Identify which cell holds the provided text, then report its [x, y] central coordinate. 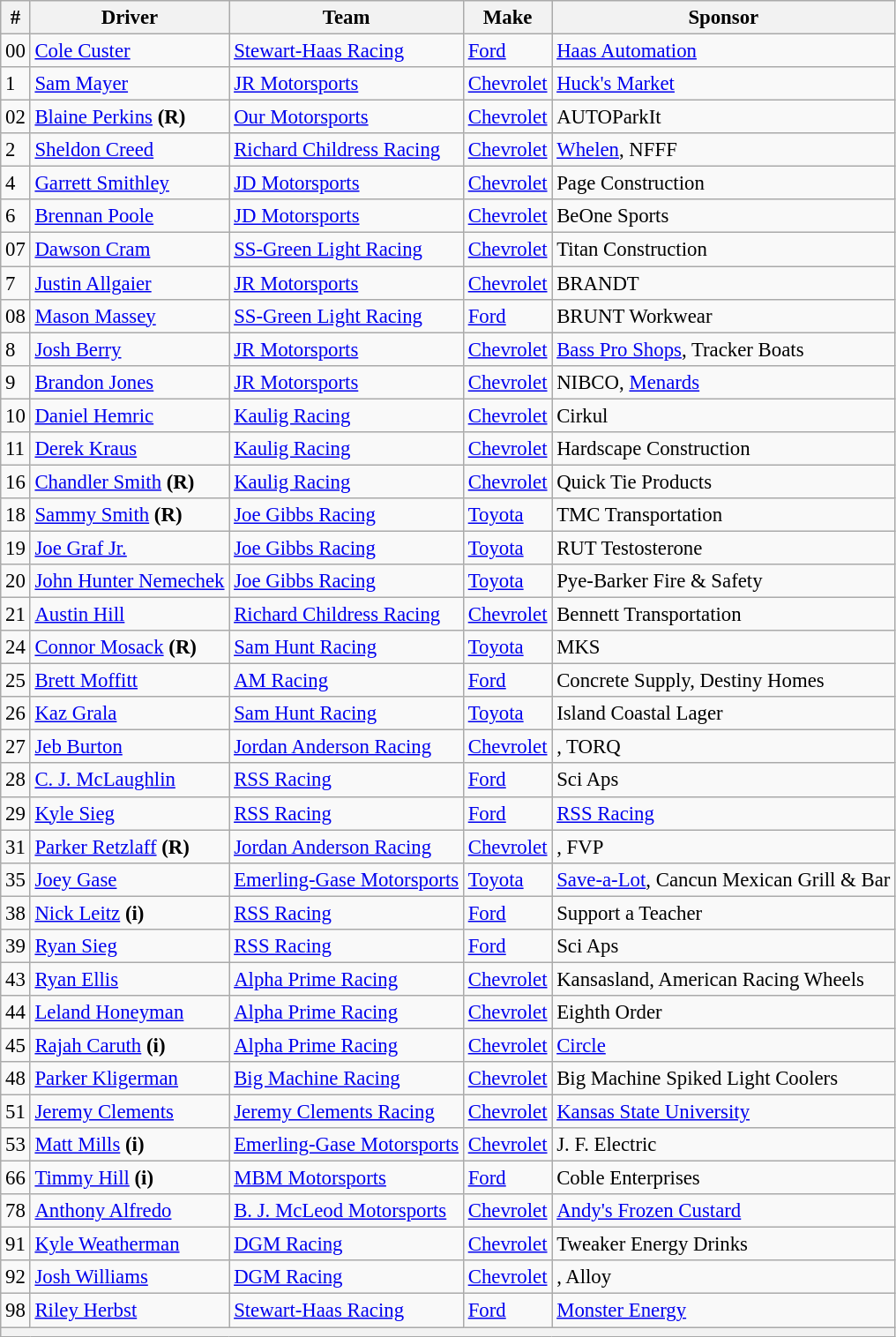
16 [16, 482]
Concrete Supply, Destiny Homes [723, 681]
, Alloy [723, 1278]
Big Machine Racing [347, 1079]
Cole Custer [130, 51]
Huck's Market [723, 84]
Riley Herbst [130, 1311]
21 [16, 615]
Mason Massey [130, 316]
Daniel Hemric [130, 415]
Matt Mills (i) [130, 1145]
Hardscape Construction [723, 449]
AUTOParkIt [723, 117]
26 [16, 713]
07 [16, 250]
00 [16, 51]
Pye-Barker Fire & Safety [723, 581]
Support a Teacher [723, 913]
Haas Automation [723, 51]
Titan Construction [723, 250]
Rajah Caruth (i) [130, 1045]
18 [16, 515]
Josh Williams [130, 1278]
Kaz Grala [130, 713]
Kansas State University [723, 1112]
38 [16, 913]
Josh Berry [130, 349]
45 [16, 1045]
Island Coastal Lager [723, 713]
Kyle Weatherman [130, 1244]
Whelen, NFFF [723, 150]
6 [16, 216]
, FVP [723, 847]
RUT Testosterone [723, 548]
28 [16, 781]
98 [16, 1311]
11 [16, 449]
Chandler Smith (R) [130, 482]
Page Construction [723, 183]
AM Racing [347, 681]
Leland Honeyman [130, 1012]
Save-a-Lot, Cancun Mexican Grill & Bar [723, 879]
BeOne Sports [723, 216]
44 [16, 1012]
7 [16, 283]
# [16, 18]
Team [347, 18]
Dawson Cram [130, 250]
9 [16, 382]
Sam Mayer [130, 84]
39 [16, 946]
Nick Leitz (i) [130, 913]
B. J. McLeod Motorsports [347, 1211]
Justin Allgaier [130, 283]
Coble Enterprises [723, 1178]
Jeremy Clements Racing [347, 1112]
Blaine Perkins (R) [130, 117]
Make [507, 18]
78 [16, 1211]
Brett Moffitt [130, 681]
4 [16, 183]
Our Motorsports [347, 117]
Austin Hill [130, 615]
Quick Tie Products [723, 482]
Jeremy Clements [130, 1112]
Circle [723, 1045]
53 [16, 1145]
48 [16, 1079]
08 [16, 316]
43 [16, 979]
Cirkul [723, 415]
51 [16, 1112]
Parker Retzlaff (R) [130, 847]
Brennan Poole [130, 216]
MKS [723, 647]
J. F. Electric [723, 1145]
, TORQ [723, 747]
31 [16, 847]
Kansasland, American Racing Wheels [723, 979]
Ryan Ellis [130, 979]
1 [16, 84]
29 [16, 813]
19 [16, 548]
Sheldon Creed [130, 150]
66 [16, 1178]
NIBCO, Menards [723, 382]
Big Machine Spiked Light Coolers [723, 1079]
92 [16, 1278]
Sammy Smith (R) [130, 515]
BRANDT [723, 283]
Anthony Alfredo [130, 1211]
Timmy Hill (i) [130, 1178]
2 [16, 150]
25 [16, 681]
Jeb Burton [130, 747]
TMC Transportation [723, 515]
20 [16, 581]
Tweaker Energy Drinks [723, 1244]
Driver [130, 18]
Bass Pro Shops, Tracker Boats [723, 349]
Sponsor [723, 18]
24 [16, 647]
C. J. McLaughlin [130, 781]
91 [16, 1244]
Kyle Sieg [130, 813]
02 [16, 117]
8 [16, 349]
Ryan Sieg [130, 946]
Andy's Frozen Custard [723, 1211]
John Hunter Nemechek [130, 581]
Derek Kraus [130, 449]
35 [16, 879]
Connor Mosack (R) [130, 647]
Joey Gase [130, 879]
Eighth Order [723, 1012]
BRUNT Workwear [723, 316]
Joe Graf Jr. [130, 548]
Brandon Jones [130, 382]
Garrett Smithley [130, 183]
27 [16, 747]
Parker Kligerman [130, 1079]
MBM Motorsports [347, 1178]
Bennett Transportation [723, 615]
Monster Energy [723, 1311]
10 [16, 415]
